Determine the [X, Y] coordinate at the center of the cell enclosing the given text.  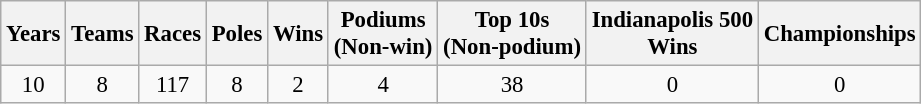
Indianapolis 500Wins [672, 34]
38 [512, 85]
Podiums(Non-win) [382, 34]
Top 10s(Non-podium) [512, 34]
Teams [102, 34]
Races [173, 34]
4 [382, 85]
2 [298, 85]
Years [34, 34]
10 [34, 85]
Wins [298, 34]
117 [173, 85]
Championships [840, 34]
Poles [236, 34]
